Scan for the cell matching the given text and deliver its [X, Y] coordinate at center. 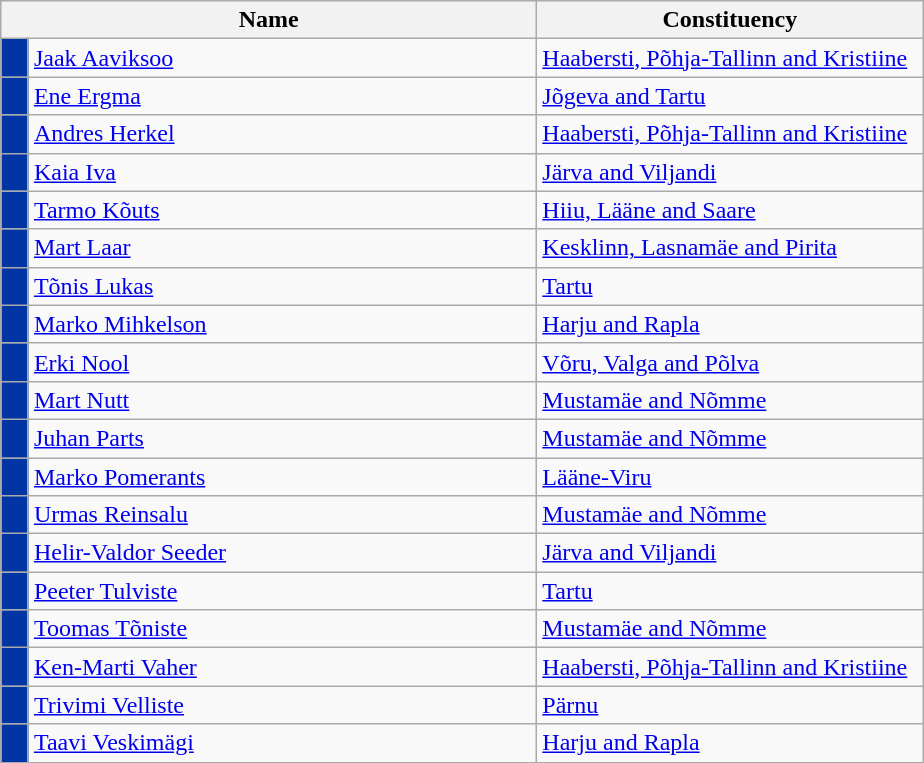
Kesklinn, Lasnamäe and Pirita [730, 248]
Marko Mihkelson [282, 324]
Name [269, 20]
Toomas Tõniste [282, 629]
Ene Ergma [282, 96]
Jaak Aaviksoo [282, 58]
Jõgeva and Tartu [730, 96]
Urmas Reinsalu [282, 515]
Juhan Parts [282, 438]
Constituency [730, 20]
Helir-Valdor Seeder [282, 553]
Pärnu [730, 705]
Andres Herkel [282, 134]
Võru, Valga and Põlva [730, 362]
Marko Pomerants [282, 477]
Tarmo Kõuts [282, 210]
Mart Nutt [282, 400]
Tõnis Lukas [282, 286]
Taavi Veskimägi [282, 743]
Kaia Iva [282, 172]
Lääne-Viru [730, 477]
Mart Laar [282, 248]
Erki Nool [282, 362]
Peeter Tulviste [282, 591]
Hiiu, Lääne and Saare [730, 210]
Ken-Marti Vaher [282, 667]
Trivimi Velliste [282, 705]
